Search for the cell housing the specified text and yield its (X, Y) center coordinate. 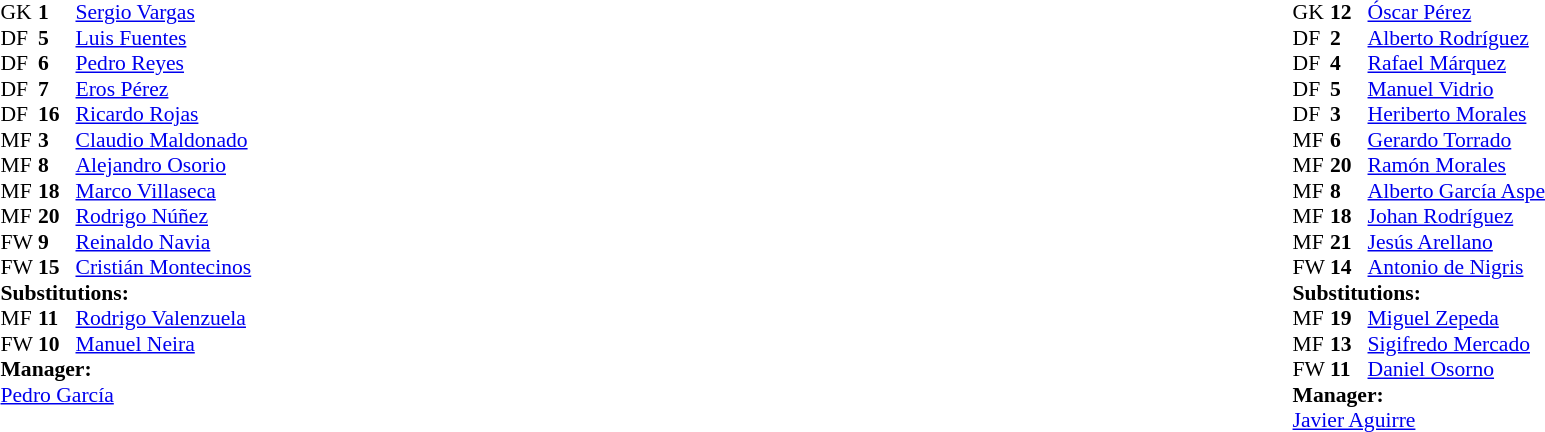
Pedro García (126, 395)
Ricardo Rojas (164, 115)
21 (1349, 242)
Rafael Márquez (1456, 63)
12 (1349, 13)
7 (57, 89)
2 (1349, 38)
1 (57, 13)
10 (57, 344)
14 (1349, 267)
Pedro Reyes (164, 63)
Manuel Vidrio (1456, 89)
Reinaldo Navia (164, 242)
Miguel Zepeda (1456, 319)
Ramón Morales (1456, 165)
Rodrigo Valenzuela (164, 319)
16 (57, 115)
Jesús Arellano (1456, 242)
13 (1349, 344)
Claudio Maldonado (164, 140)
Johan Rodríguez (1456, 217)
Alberto García Aspe (1456, 191)
Heriberto Morales (1456, 115)
Antonio de Nigris (1456, 267)
Luis Fuentes (164, 38)
Gerardo Torrado (1456, 140)
15 (57, 267)
4 (1349, 63)
19 (1349, 319)
9 (57, 242)
Daniel Osorno (1456, 369)
Sigifredo Mercado (1456, 344)
Manuel Neira (164, 344)
Cristián Montecinos (164, 267)
Óscar Pérez (1456, 13)
Sergio Vargas (164, 13)
Alberto Rodríguez (1456, 38)
Rodrigo Núñez (164, 217)
Marco Villaseca (164, 191)
Eros Pérez (164, 89)
Alejandro Osorio (164, 165)
